Identify which cell holds the provided text, then report its [X, Y] central coordinate. 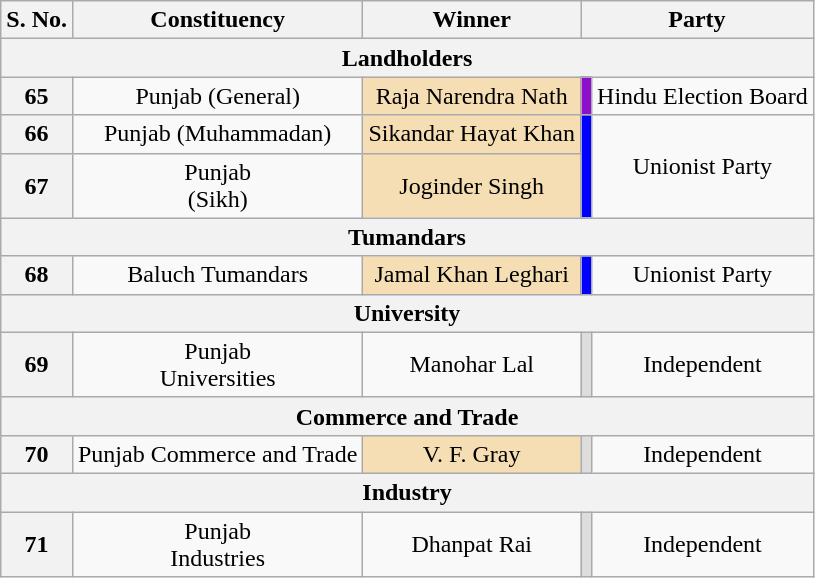
Raja Narendra Nath [472, 96]
Punjab (Sikh) [217, 186]
65 [37, 96]
67 [37, 186]
70 [37, 454]
Industry [408, 492]
69 [37, 364]
Punjab Universities [217, 364]
Baluch Tumandars [217, 275]
Punjab Industries [217, 544]
Punjab (Muhammadan) [217, 134]
66 [37, 134]
Joginder Singh [472, 186]
Punjab (General) [217, 96]
Sikandar Hayat Khan [472, 134]
Manohar Lal [472, 364]
Tumandars [408, 237]
University [408, 313]
Landholders [408, 58]
71 [37, 544]
S. No. [37, 20]
Jamal Khan Leghari [472, 275]
Dhanpat Rai [472, 544]
Punjab Commerce and Trade [217, 454]
68 [37, 275]
V. F. Gray [472, 454]
Constituency [217, 20]
Winner [472, 20]
Commerce and Trade [408, 416]
Party [698, 20]
Hindu Election Board [703, 96]
